From the cell containing the given text, extract its center point as [x, y] coordinate. 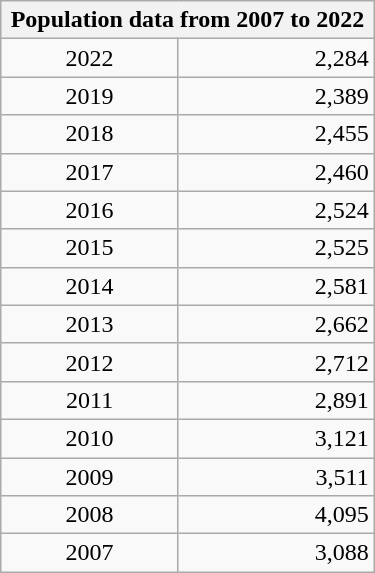
2007 [90, 553]
2,891 [276, 400]
2,525 [276, 248]
2022 [90, 58]
2016 [90, 210]
2019 [90, 96]
2,460 [276, 172]
3,121 [276, 438]
2,581 [276, 286]
2,389 [276, 96]
2015 [90, 248]
Population data from 2007 to 2022 [188, 20]
2017 [90, 172]
4,095 [276, 515]
2012 [90, 362]
3,511 [276, 477]
3,088 [276, 553]
2010 [90, 438]
2,455 [276, 134]
2,662 [276, 324]
2014 [90, 286]
2011 [90, 400]
2,524 [276, 210]
2008 [90, 515]
2009 [90, 477]
2,712 [276, 362]
2018 [90, 134]
2,284 [276, 58]
2013 [90, 324]
